Capture the cell that displays the provided text and extract its (x, y) central coordinate. 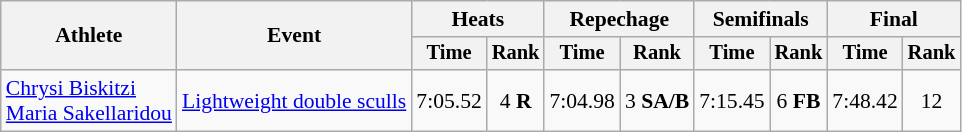
Final (894, 19)
7:48.42 (864, 100)
Heats (478, 19)
Event (294, 36)
12 (932, 100)
4 R (516, 100)
Lightweight double sculls (294, 100)
Repechage (619, 19)
7:15.45 (732, 100)
7:05.52 (448, 100)
7:04.98 (582, 100)
Athlete (89, 36)
3 SA/B (657, 100)
Chrysi BiskitziMaria Sakellaridou (89, 100)
6 FB (799, 100)
Semifinals (760, 19)
